Pinpoint the cell where the given text exists, returning its (X, Y) midpoint coordinate. 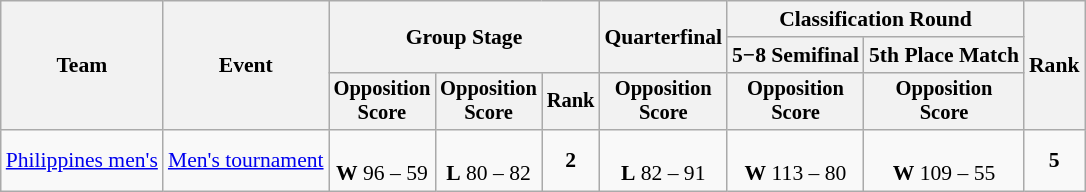
W 113 – 80 (796, 160)
Group Stage (464, 36)
L 82 – 91 (663, 160)
W 109 – 55 (944, 160)
Team (82, 66)
Quarterfinal (663, 36)
Philippines men's (82, 160)
L 80 – 82 (488, 160)
Classification Round (876, 19)
2 (571, 160)
5th Place Match (944, 55)
5−8 Semifinal (796, 55)
W 96 – 59 (382, 160)
Event (246, 66)
Men's tournament (246, 160)
5 (1054, 160)
